Pinpoint the cell where the given text exists, returning its [x, y] midpoint coordinate. 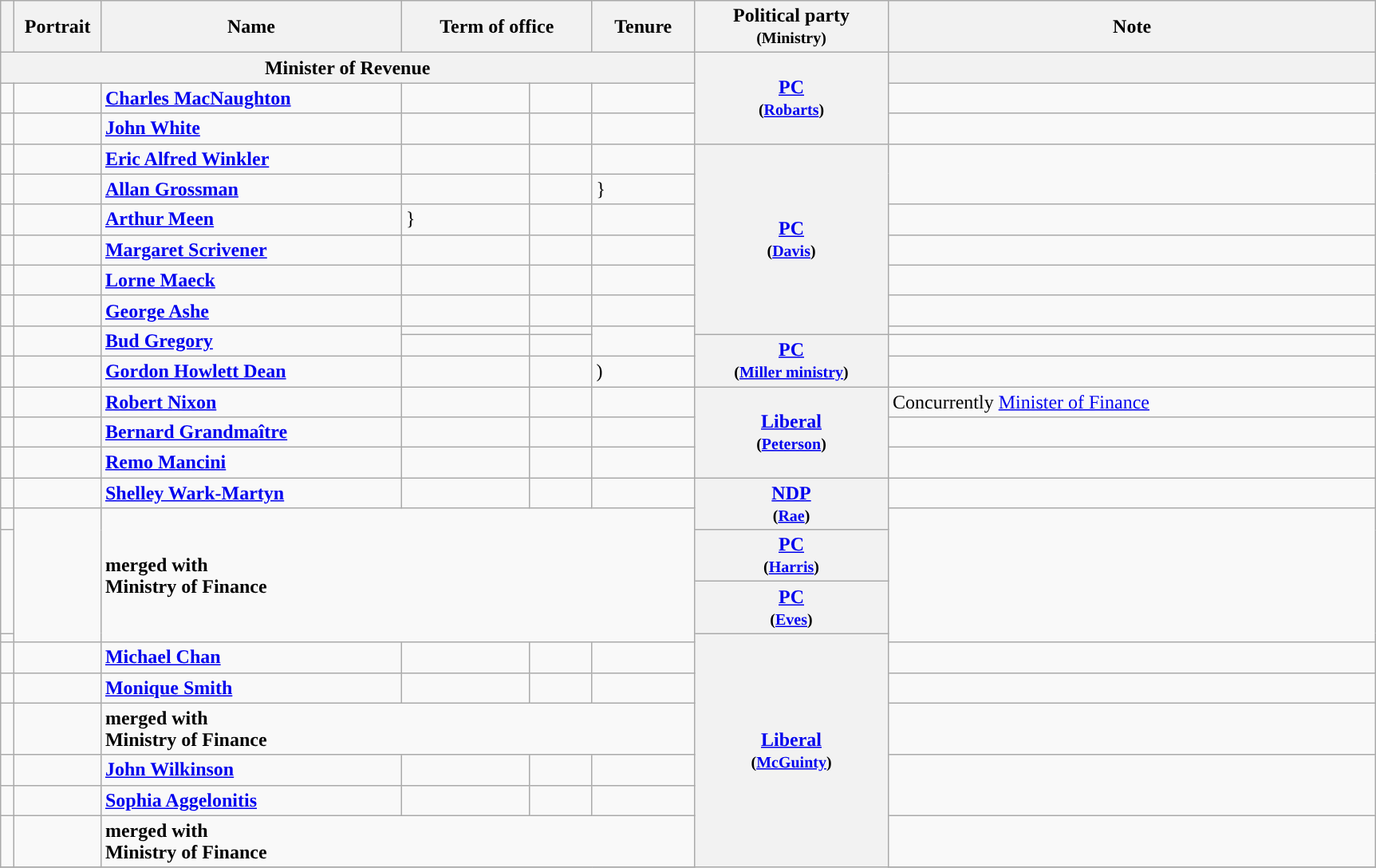
Concurrently Minister of Finance [1133, 401]
George Ashe [250, 310]
Name [250, 27]
PC(Harris) [791, 555]
Arthur Meen [250, 219]
PC(Robarts) [791, 98]
PC(Miller ministry) [791, 361]
Charles MacNaughton [250, 98]
NDP(Rae) [791, 504]
John Wilkinson [250, 770]
Sophia Aggelonitis [250, 800]
Bud Gregory [250, 341]
Minister of Revenue [348, 68]
Lorne Maeck [250, 280]
) [643, 371]
Liberal(Peterson) [791, 432]
John White [250, 128]
Bernard Grandmaître [250, 432]
Margaret Scrivener [250, 250]
Robert Nixon [250, 401]
Note [1133, 27]
Gordon Howlett Dean [250, 371]
Liberal(McGuinty) [791, 750]
Political party(Ministry) [791, 27]
Tenure [643, 27]
Term of office [497, 27]
Monique Smith [250, 688]
PC(Eves) [791, 608]
PC(Davis) [791, 239]
Remo Mancini [250, 463]
Portrait [57, 27]
Eric Alfred Winkler [250, 159]
Shelley Wark-Martyn [250, 493]
Michael Chan [250, 657]
Allan Grossman [250, 189]
